Detect which cell encompasses the target text, then output its [X, Y] center coordinate. 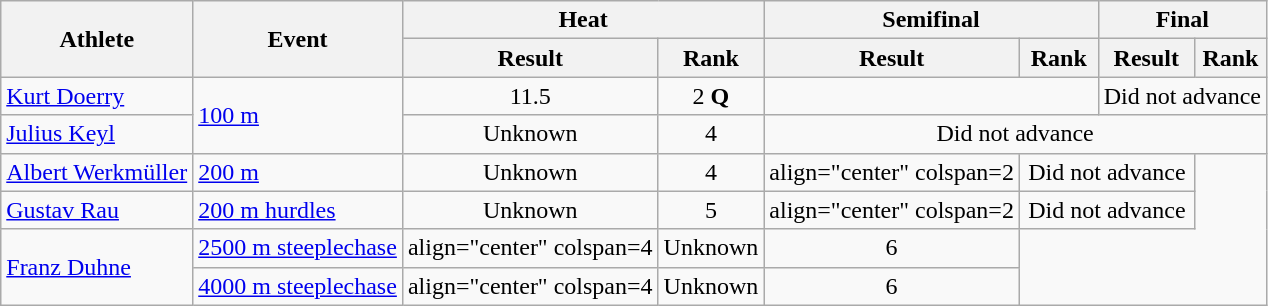
200 m [298, 172]
Event [298, 39]
100 m [298, 115]
Final [1182, 20]
Julius Keyl [97, 134]
Albert Werkmüller [97, 172]
200 m hurdles [298, 210]
Semifinal [931, 20]
11.5 [530, 96]
2500 m steeplechase [298, 248]
Heat [582, 20]
Athlete [97, 39]
5 [711, 210]
Gustav Rau [97, 210]
Franz Duhne [97, 267]
Kurt Doerry [97, 96]
4000 m steeplechase [298, 286]
2 Q [711, 96]
